Search for the cell housing the specified text and yield its (x, y) center coordinate. 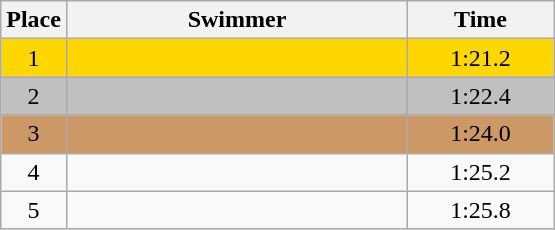
Place (34, 20)
1:21.2 (481, 58)
5 (34, 210)
Time (481, 20)
2 (34, 96)
1:25.2 (481, 172)
3 (34, 134)
4 (34, 172)
1:24.0 (481, 134)
1:22.4 (481, 96)
1 (34, 58)
Swimmer (236, 20)
1:25.8 (481, 210)
